Return [X, Y] of the center of cell containing provided text 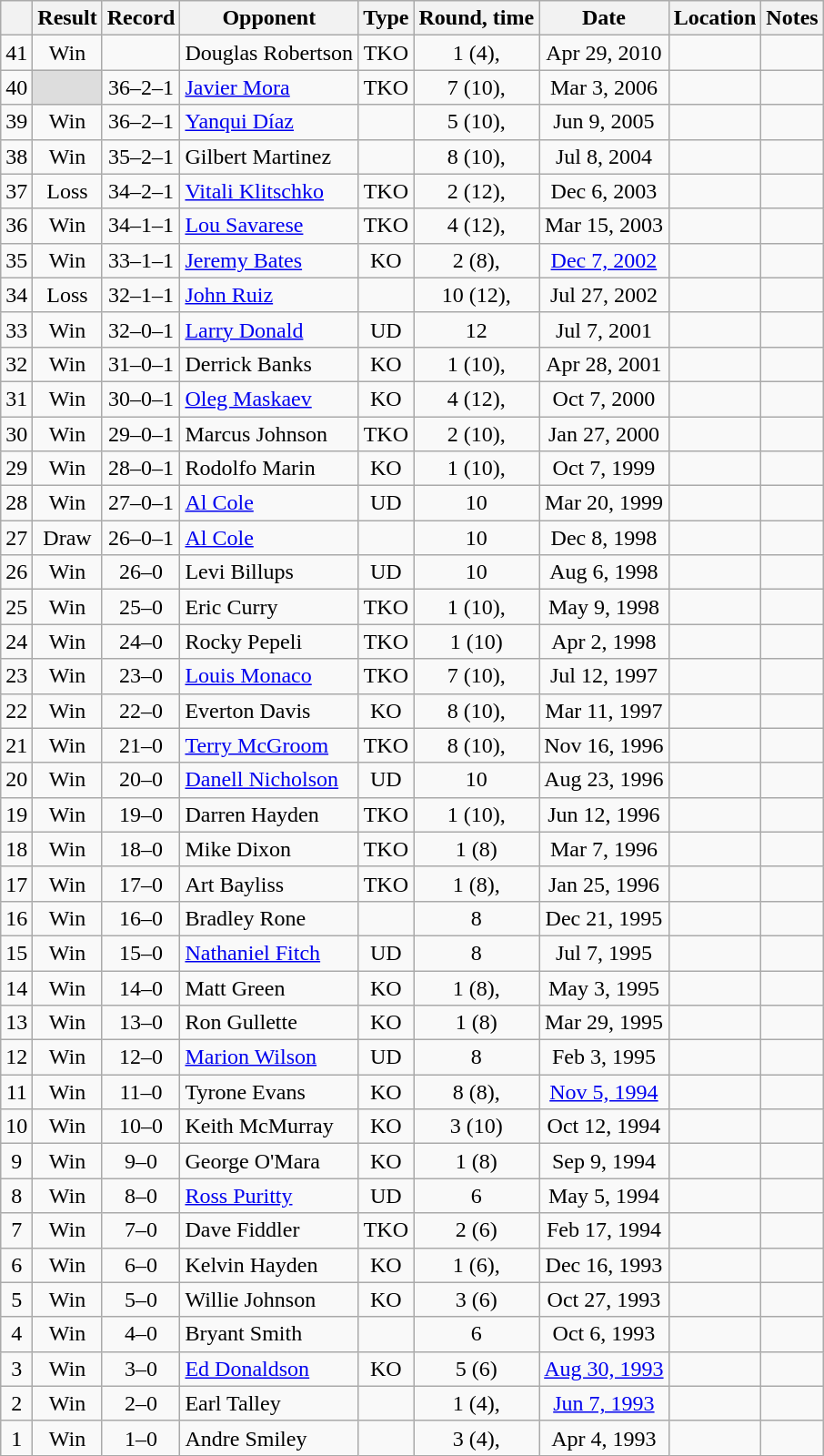
19–0 [141, 814]
Tyrone Evans [269, 1092]
32–0–1 [141, 329]
Aug 23, 1996 [604, 780]
33 [16, 329]
1 [16, 1438]
Oct 7, 1999 [604, 469]
19 [16, 814]
Type [386, 18]
Rocky Pepeli [269, 642]
3 (10) [477, 1127]
John Ruiz [269, 295]
Oct 7, 2000 [604, 399]
Darren Hayden [269, 814]
32–1–1 [141, 295]
29 [16, 469]
Marcus Johnson [269, 434]
Gilbert Martinez [269, 157]
38 [16, 157]
3 [16, 1369]
27–0–1 [141, 503]
15 [16, 953]
Draw [67, 538]
26–0–1 [141, 538]
13–0 [141, 1023]
21 [16, 745]
Andre Smiley [269, 1438]
Willie Johnson [269, 1299]
32 [16, 364]
25–0 [141, 607]
6–0 [141, 1265]
Dec 6, 2003 [604, 191]
21–0 [141, 745]
7–0 [141, 1230]
9 [16, 1161]
Round, time [477, 18]
Aug 6, 1998 [604, 572]
18 [16, 849]
Dec 21, 1995 [604, 918]
10 (12), [477, 295]
41 [16, 53]
1 (6), [477, 1265]
Oct 27, 1993 [604, 1299]
Location [715, 18]
Nov 16, 1996 [604, 745]
37 [16, 191]
30–0–1 [141, 399]
14–0 [141, 987]
Derrick Banks [269, 364]
2 (12), [477, 191]
8 (8), [477, 1092]
14 [16, 987]
Feb 17, 1994 [604, 1230]
35 [16, 260]
33–1–1 [141, 260]
Mar 15, 2003 [604, 226]
13 [16, 1023]
Result [67, 18]
27 [16, 538]
30 [16, 434]
3–0 [141, 1369]
29–0–1 [141, 434]
16–0 [141, 918]
Javier Mora [269, 87]
36 [16, 226]
Oct 6, 1993 [604, 1334]
34 [16, 295]
Mar 3, 2006 [604, 87]
4–0 [141, 1334]
Nathaniel Fitch [269, 953]
1–0 [141, 1438]
34–2–1 [141, 191]
17 [16, 884]
4 [16, 1334]
8–0 [141, 1196]
Feb 3, 1995 [604, 1057]
May 5, 1994 [604, 1196]
Matt Green [269, 987]
2–0 [141, 1403]
Yanqui Díaz [269, 122]
Mar 29, 1995 [604, 1023]
Apr 29, 2010 [604, 53]
George O'Mara [269, 1161]
9–0 [141, 1161]
Lou Savarese [269, 226]
Notes [792, 18]
31 [16, 399]
Jan 27, 2000 [604, 434]
Marion Wilson [269, 1057]
Bradley Rone [269, 918]
34–1–1 [141, 226]
Dec 16, 1993 [604, 1265]
Keith McMurray [269, 1127]
11–0 [141, 1092]
Jun 12, 1996 [604, 814]
Larry Donald [269, 329]
Date [604, 18]
1 (10) [477, 642]
Record [141, 18]
Mike Dixon [269, 849]
5–0 [141, 1299]
Jul 27, 2002 [604, 295]
17–0 [141, 884]
Oct 12, 1994 [604, 1127]
35–2–1 [141, 157]
11 [16, 1092]
Sep 9, 1994 [604, 1161]
26 [16, 572]
Opponent [269, 18]
Nov 5, 1994 [604, 1092]
25 [16, 607]
Ross Puritty [269, 1196]
May 9, 1998 [604, 607]
Everton Davis [269, 711]
Mar 7, 1996 [604, 849]
Apr 2, 1998 [604, 642]
Mar 20, 1999 [604, 503]
Ed Donaldson [269, 1369]
20–0 [141, 780]
26–0 [141, 572]
24 [16, 642]
Kelvin Hayden [269, 1265]
Earl Talley [269, 1403]
18–0 [141, 849]
Eric Curry [269, 607]
5 (6) [477, 1369]
3 (4), [477, 1438]
Jul 7, 1995 [604, 953]
Jul 12, 1997 [604, 676]
Douglas Robertson [269, 53]
15–0 [141, 953]
Jan 25, 1996 [604, 884]
Jun 9, 2005 [604, 122]
2 (10), [477, 434]
Terry McGroom [269, 745]
7 [16, 1230]
Vitali Klitschko [269, 191]
2 [16, 1403]
31–0–1 [141, 364]
24–0 [141, 642]
28–0–1 [141, 469]
Ron Gullette [269, 1023]
23 [16, 676]
Levi Billups [269, 572]
Art Bayliss [269, 884]
20 [16, 780]
40 [16, 87]
12–0 [141, 1057]
Aug 30, 1993 [604, 1369]
Jun 7, 1993 [604, 1403]
Louis Monaco [269, 676]
Jul 7, 2001 [604, 329]
5 (10), [477, 122]
Mar 11, 1997 [604, 711]
2 (8), [477, 260]
3 (6) [477, 1299]
Apr 28, 2001 [604, 364]
May 3, 1995 [604, 987]
23–0 [141, 676]
10–0 [141, 1127]
Dec 8, 1998 [604, 538]
Jul 8, 2004 [604, 157]
22–0 [141, 711]
Apr 4, 1993 [604, 1438]
39 [16, 122]
5 [16, 1299]
16 [16, 918]
Bryant Smith [269, 1334]
Dave Fiddler [269, 1230]
Rodolfo Marin [269, 469]
28 [16, 503]
Jeremy Bates [269, 260]
22 [16, 711]
2 (6) [477, 1230]
Danell Nicholson [269, 780]
Oleg Maskaev [269, 399]
Dec 7, 2002 [604, 260]
